Pinpoint the cell where the given text exists, returning its (x, y) midpoint coordinate. 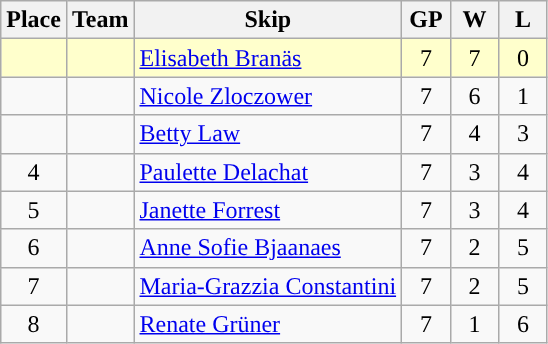
Maria-Grazzia Constantini (268, 286)
W (474, 20)
Skip (268, 20)
Betty Law (268, 134)
L (524, 20)
8 (34, 324)
0 (524, 58)
Elisabeth Branäs (268, 58)
Nicole Zloczower (268, 96)
Team (100, 20)
Place (34, 20)
GP (426, 20)
Renate Grüner (268, 324)
Paulette Delachat (268, 172)
Anne Sofie Bjaanaes (268, 248)
Janette Forrest (268, 210)
